Return [x, y] of the center of cell containing provided text 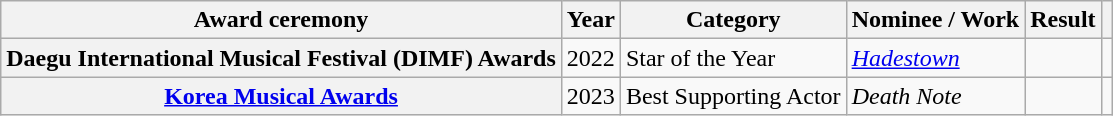
Star of the Year [733, 58]
2023 [590, 96]
Category [733, 20]
Daegu International Musical Festival (DIMF) Awards [282, 58]
Result [1063, 20]
Best Supporting Actor [733, 96]
2022 [590, 58]
Nominee / Work [936, 20]
Korea Musical Awards [282, 96]
Death Note [936, 96]
Year [590, 20]
Hadestown [936, 58]
Award ceremony [282, 20]
